Return the [x, y] coordinate for the center point of the cell that contains the specified text.  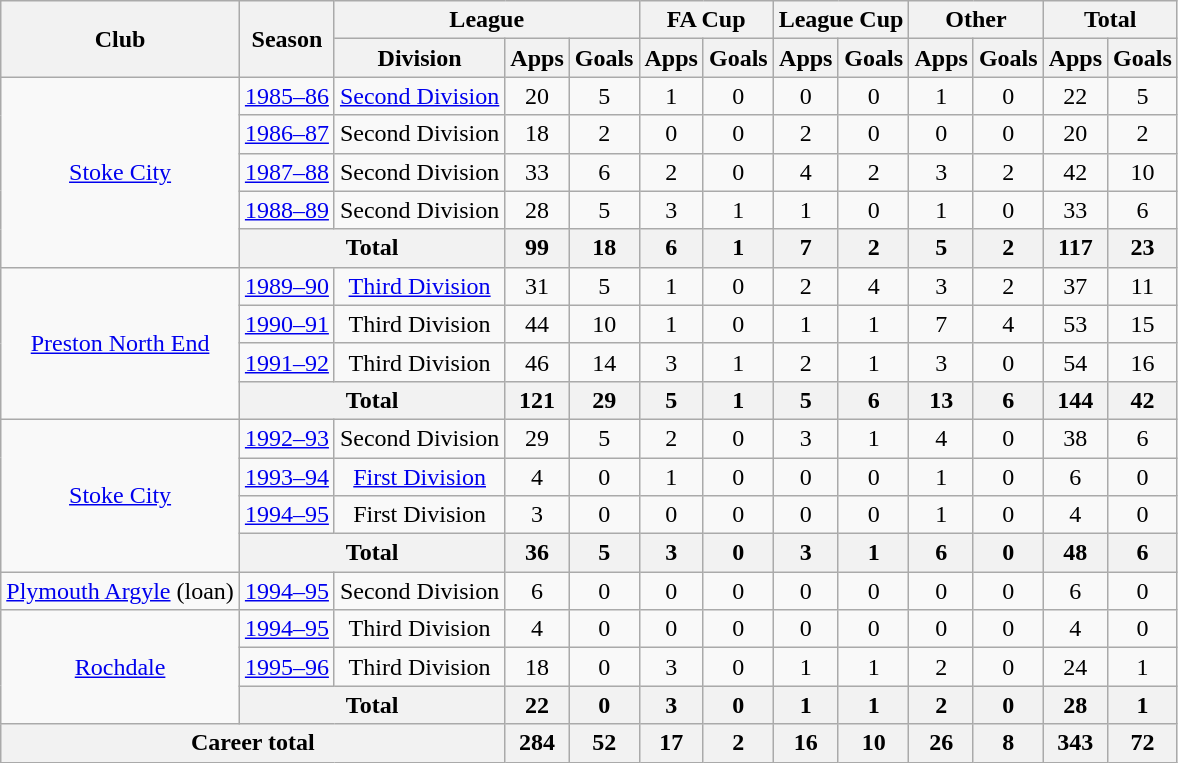
Plymouth Argyle (loan) [120, 591]
1992–93 [286, 438]
Rochdale [120, 667]
44 [537, 324]
52 [604, 743]
1995–96 [286, 667]
26 [941, 743]
99 [537, 248]
1986–87 [286, 134]
Season [286, 39]
15 [1143, 324]
Other [976, 20]
FA Cup [706, 20]
Division [419, 58]
13 [941, 400]
37 [1075, 286]
117 [1075, 248]
343 [1075, 743]
48 [1075, 553]
54 [1075, 362]
53 [1075, 324]
Preston North End [120, 343]
League Cup [841, 20]
1993–94 [286, 477]
1989–90 [286, 286]
Career total [253, 743]
284 [537, 743]
League [486, 20]
14 [604, 362]
Club [120, 39]
46 [537, 362]
38 [1075, 438]
1991–92 [286, 362]
1988–89 [286, 210]
31 [537, 286]
121 [537, 400]
24 [1075, 667]
36 [537, 553]
17 [671, 743]
23 [1143, 248]
1990–91 [286, 324]
72 [1143, 743]
144 [1075, 400]
8 [1008, 743]
1987–88 [286, 172]
1985–86 [286, 96]
11 [1143, 286]
